Identify which cell holds the provided text, then report its (x, y) central coordinate. 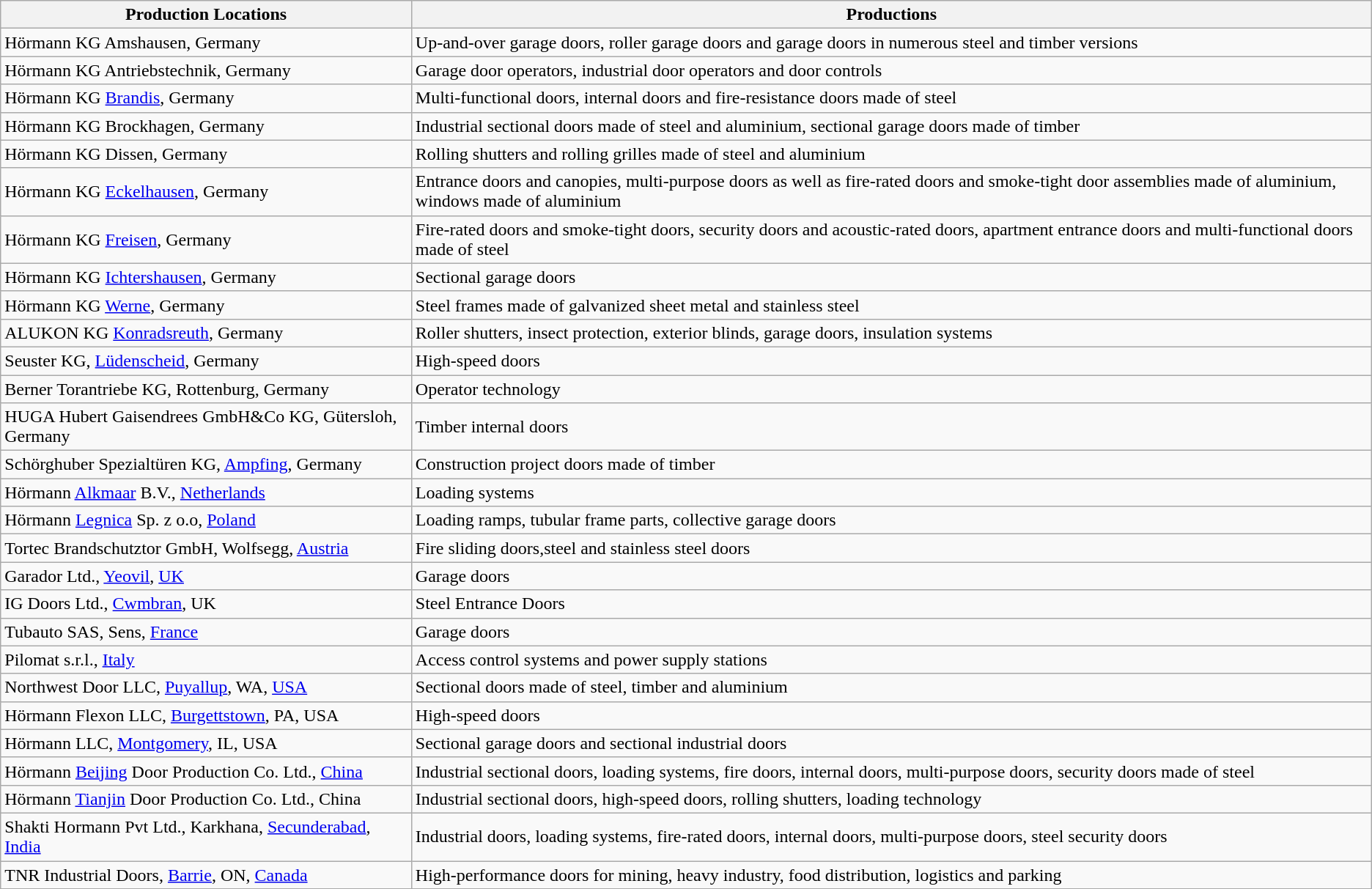
Hörmann KG Werne, Germany (207, 305)
Berner Torantriebe KG, Rottenburg, Germany (207, 389)
Sectional garage doors (891, 277)
Hörmann KG Freisen, Germany (207, 239)
Timber internal doors (891, 427)
Garador Ltd., Yeovil, UK (207, 576)
Hörmann KG Eckelhausen, Germany (207, 192)
Industrial sectional doors, loading systems, fire doors, internal doors, multi-purpose doors, security doors made of steel (891, 771)
Schörghuber Spezialtüren KG, Ampfing, Germany (207, 465)
Multi-functional doors, internal doors and fire-resistance doors made of steel (891, 98)
Northwest Door LLC, Puyallup, WA, USA (207, 687)
Productions (891, 15)
Industrial sectional doors, high-speed doors, rolling shutters, loading technology (891, 799)
Rolling shutters and rolling grilles made of steel and aluminium (891, 154)
Hörmann Beijing Door Production Co. Ltd., China (207, 771)
Hörmann LLC, Montgomery, IL, USA (207, 743)
Construction project doors made of timber (891, 465)
ALUKON KG Konradsreuth, Germany (207, 333)
Fire sliding doors,steel and stainless steel doors (891, 548)
Garage door operators, industrial door operators and door controls (891, 70)
Sectional doors made of steel, timber and aluminium (891, 687)
Steel Entrance Doors (891, 604)
IG Doors Ltd., Cwmbran, UK (207, 604)
Pilomat s.r.l., Italy (207, 660)
Seuster KG, Lüdenscheid, Germany (207, 361)
Hörmann KG Dissen, Germany (207, 154)
Hörmann Legnica Sp. z o.o, Poland (207, 520)
Up-and-over garage doors, roller garage doors and garage doors in numerous steel and timber versions (891, 43)
Hörmann Flexon LLC, Burgettstown, PA, USA (207, 715)
Shakti Hormann Pvt Ltd., Karkhana, Secunderabad, India (207, 837)
Production Locations (207, 15)
Operator technology (891, 389)
Industrial sectional doors made of steel and aluminium, sectional garage doors made of timber (891, 126)
TNR Industrial Doors, Barrie, ON, Canada (207, 874)
Industrial doors, loading systems, fire-rated doors, internal doors, multi-purpose doors, steel security doors (891, 837)
Tubauto SAS, Sens, France (207, 632)
Hörmann KG Ichtershausen, Germany (207, 277)
Hörmann Tianjin Door Production Co. Ltd., China (207, 799)
Hörmann KG Amshausen, Germany (207, 43)
Steel frames made of galvanized sheet metal and stainless steel (891, 305)
High-performance doors for mining, heavy industry, food distribution, logistics and parking (891, 874)
Hörmann KG Antriebstechnik, Germany (207, 70)
Loading ramps, tubular frame parts, collective garage doors (891, 520)
Hörmann KG Brandis, Germany (207, 98)
Tortec Brandschutztor GmbH, Wolfsegg, Austria (207, 548)
Roller shutters, insect protection, exterior blinds, garage doors, insulation systems (891, 333)
Sectional garage doors and sectional industrial doors (891, 743)
Access control systems and power supply stations (891, 660)
HUGA Hubert Gaisendrees GmbH&Co KG, Gütersloh, Germany (207, 427)
Fire-rated doors and smoke-tight doors, security doors and acoustic-rated doors, apartment entrance doors and multi-functional doors made of steel (891, 239)
Hörmann Alkmaar B.V., Netherlands (207, 493)
Loading systems (891, 493)
Hörmann KG Brockhagen, Germany (207, 126)
